Extract the [X, Y] coordinate from the center of the cell holding the provided text.  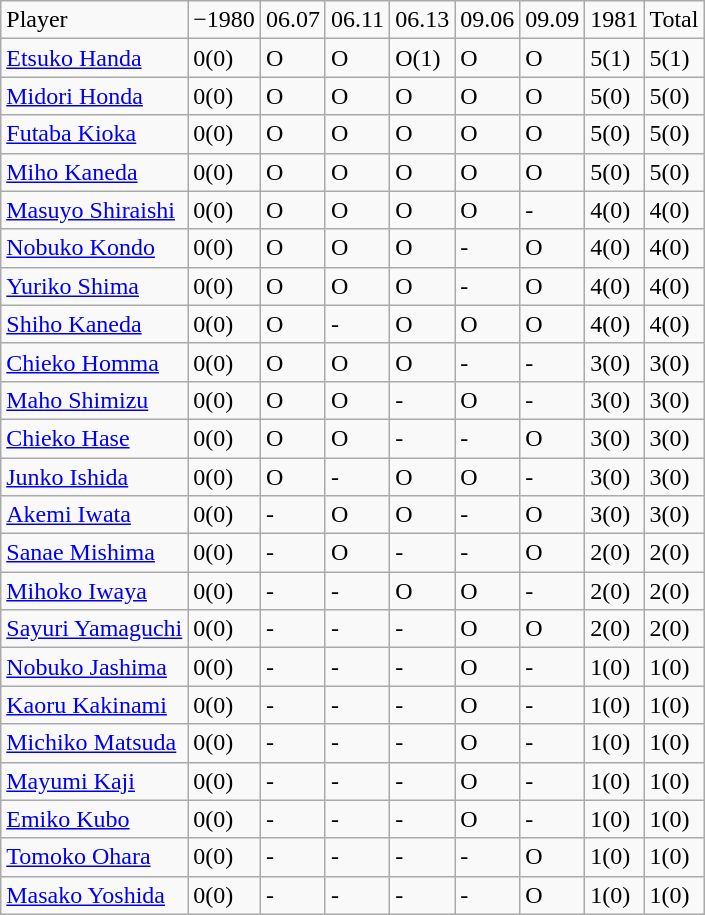
Maho Shimizu [94, 400]
−1980 [224, 20]
Yuriko Shima [94, 286]
Chieko Homma [94, 362]
09.06 [488, 20]
Nobuko Kondo [94, 248]
Mihoko Iwaya [94, 591]
Futaba Kioka [94, 134]
1981 [614, 20]
Chieko Hase [94, 438]
Emiko Kubo [94, 819]
06.11 [357, 20]
09.09 [552, 20]
Michiko Matsuda [94, 743]
06.07 [292, 20]
Junko Ishida [94, 477]
Akemi Iwata [94, 515]
Sanae Mishima [94, 553]
Nobuko Jashima [94, 667]
Midori Honda [94, 96]
Sayuri Yamaguchi [94, 629]
06.13 [422, 20]
O(1) [422, 58]
Etsuko Handa [94, 58]
Miho Kaneda [94, 172]
Mayumi Kaji [94, 781]
Total [674, 20]
Shiho Kaneda [94, 324]
Kaoru Kakinami [94, 705]
Player [94, 20]
Masuyo Shiraishi [94, 210]
Masako Yoshida [94, 895]
Tomoko Ohara [94, 857]
